Detect which cell encompasses the target text, then output its [x, y] center coordinate. 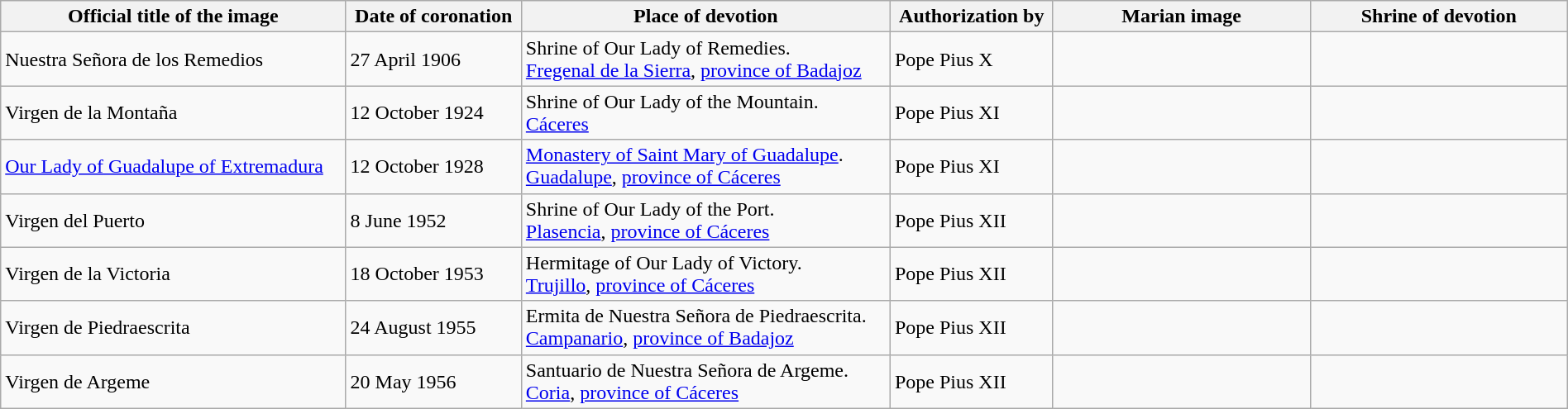
12 October 1928 [433, 167]
12 October 1924 [433, 112]
Pope Pius X [971, 59]
18 October 1953 [433, 274]
Ermita de Nuestra Señora de Piedraescrita.Campanario, province of Badajoz [705, 327]
Nuestra Señora de los Remedios [174, 59]
Hermitage of Our Lady of Victory.Trujillo, province of Cáceres [705, 274]
Monastery of Saint Mary of Guadalupe.Guadalupe, province of Cáceres [705, 167]
Date of coronation [433, 17]
27 April 1906 [433, 59]
24 August 1955 [433, 327]
8 June 1952 [433, 220]
Shrine of devotion [1439, 17]
Marian image [1181, 17]
Shrine of Our Lady of Remedies.Fregenal de la Sierra, province of Badajoz [705, 59]
Virgen de la Victoria [174, 274]
Shrine of Our Lady of the Port.Plasencia, province of Cáceres [705, 220]
Virgen de la Montaña [174, 112]
Virgen de Argeme [174, 382]
Virgen de Piedraescrita [174, 327]
20 May 1956 [433, 382]
Shrine of Our Lady of the Mountain.Cáceres [705, 112]
Official title of the image [174, 17]
Santuario de Nuestra Señora de Argeme.Coria, province of Cáceres [705, 382]
Virgen del Puerto [174, 220]
Authorization by [971, 17]
Place of devotion [705, 17]
Our Lady of Guadalupe of Extremadura [174, 167]
